Provide the [X, Y] coordinate of the cell's center where the given text is located.  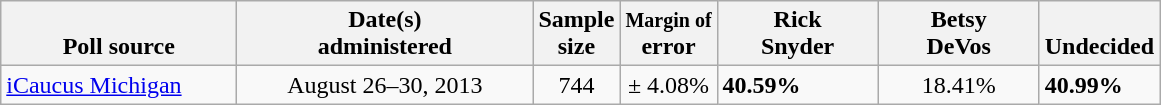
Margin oferror [668, 34]
744 [576, 85]
Samplesize [576, 34]
Date(s)administered [385, 34]
40.59% [798, 85]
18.41% [958, 85]
RickSnyder [798, 34]
Undecided [1099, 34]
± 4.08% [668, 85]
iCaucus Michigan [119, 85]
40.99% [1099, 85]
BetsyDeVos [958, 34]
August 26–30, 2013 [385, 85]
Poll source [119, 34]
